Pinpoint the cell where the given text exists, returning its [x, y] midpoint coordinate. 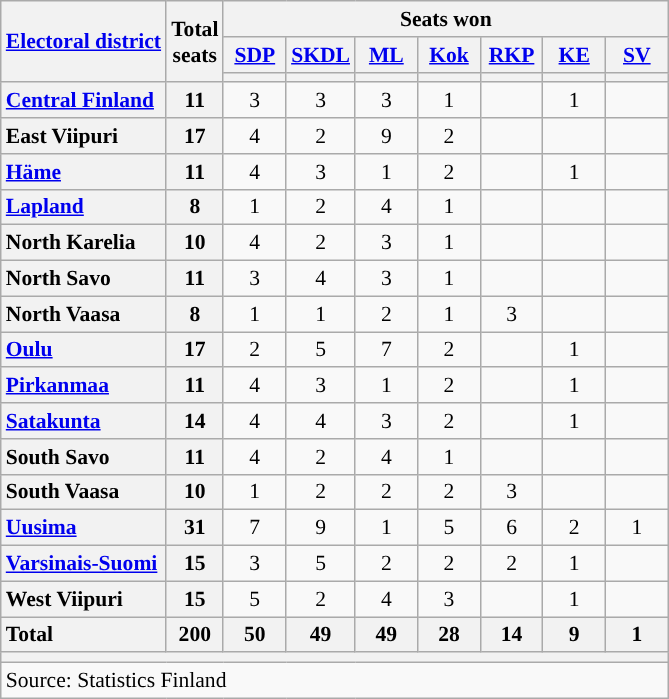
RKP [512, 55]
South Vaasa [84, 492]
Seats won [446, 19]
Electoral district [84, 42]
Oulu [84, 350]
Kok [450, 55]
Satakunta [84, 421]
Häme [84, 172]
Central Finland [84, 101]
North Vaasa [84, 314]
North Karelia [84, 243]
Total [84, 635]
Lapland [84, 207]
South Savo [84, 457]
West Viipuri [84, 599]
ML [386, 55]
Varsinais-Suomi [84, 564]
6 [512, 528]
Source: Statistics Finland [334, 681]
50 [254, 635]
Uusima [84, 528]
KE [574, 55]
Totalseats [194, 42]
SKDL [320, 55]
North Savo [84, 279]
East Viipuri [84, 136]
200 [194, 635]
Pirkanmaa [84, 386]
28 [450, 635]
31 [194, 528]
SDP [254, 55]
SV [638, 55]
